Return the [x, y] coordinate for the center point of the cell that contains the specified text.  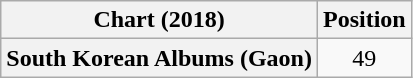
South Korean Albums (Gaon) [160, 58]
Chart (2018) [160, 20]
Position [364, 20]
49 [364, 58]
